Detect which cell encompasses the target text, then output its [X, Y] center coordinate. 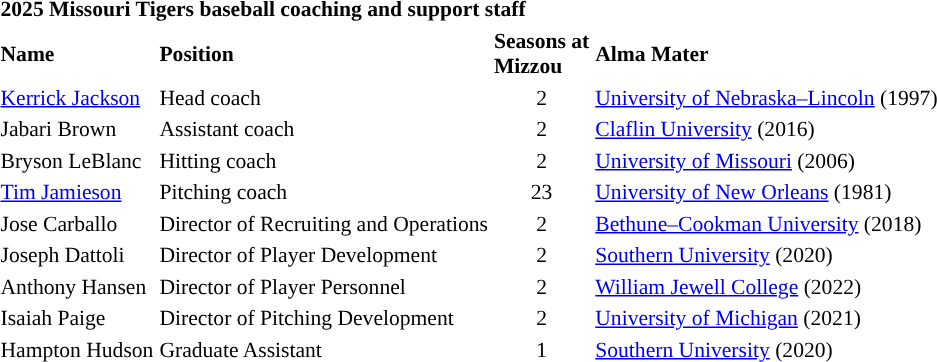
Director of Player Development [324, 255]
Director of Pitching Development [324, 318]
Assistant coach [324, 129]
23 [541, 192]
Seasons atMizzou [541, 53]
Head coach [324, 98]
Director of Recruiting and Operations [324, 224]
Director of Player Personnel [324, 286]
Pitching coach [324, 192]
Hitting coach [324, 160]
Position [324, 53]
